Identify which cell holds the provided text, then report its [x, y] central coordinate. 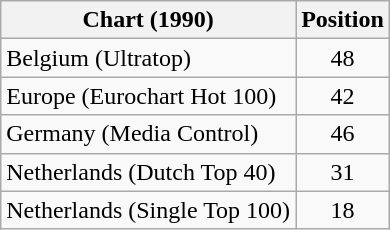
Belgium (Ultratop) [148, 58]
42 [343, 96]
Position [343, 20]
Europe (Eurochart Hot 100) [148, 96]
Chart (1990) [148, 20]
Netherlands (Dutch Top 40) [148, 172]
Germany (Media Control) [148, 134]
Netherlands (Single Top 100) [148, 210]
46 [343, 134]
48 [343, 58]
31 [343, 172]
18 [343, 210]
